Detect which cell encompasses the target text, then output its (X, Y) center coordinate. 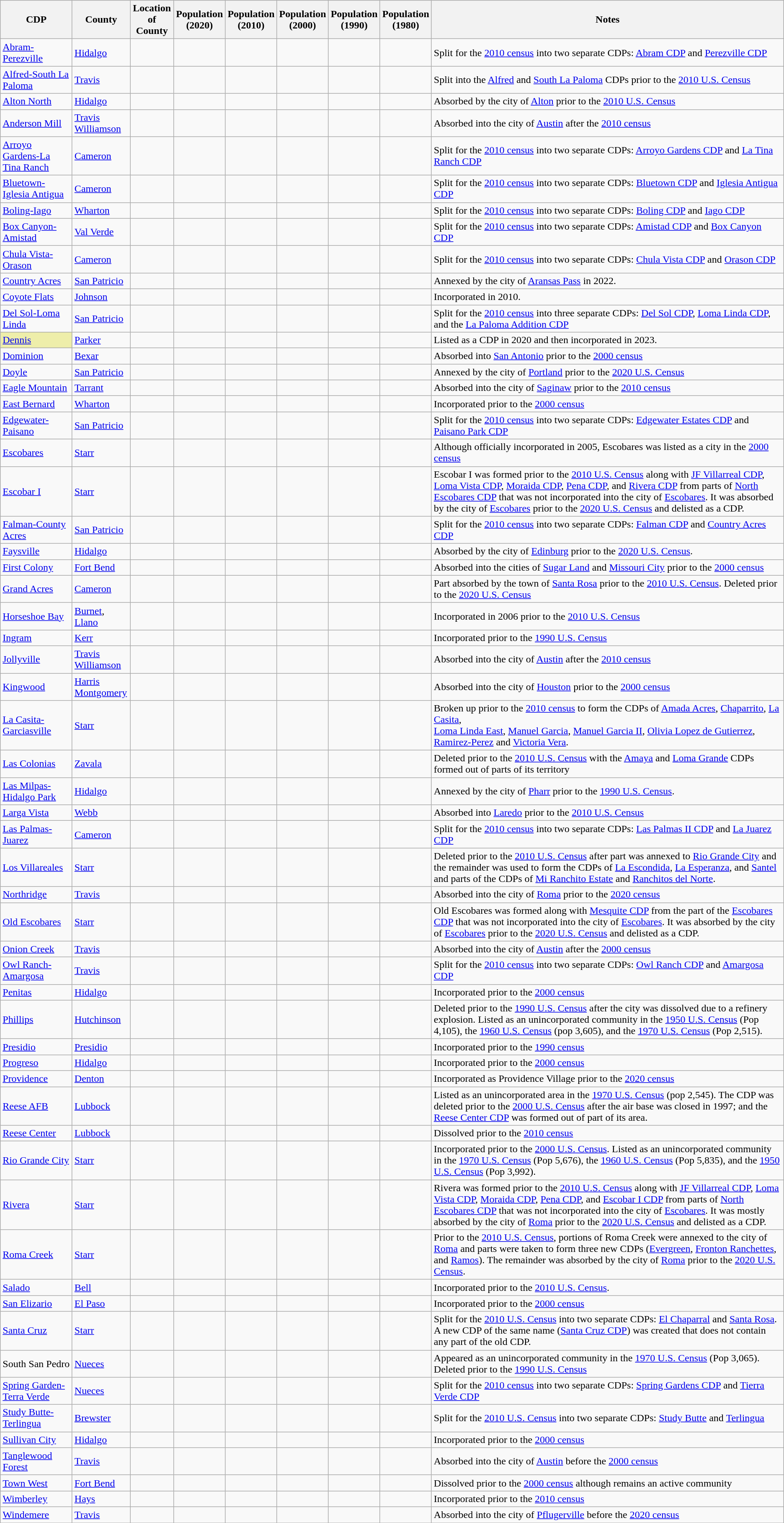
Split for the 2010 census into two separate CDPs: Spring Gardens CDP and Tierra Verde CDP (607, 1391)
Notes (607, 20)
Rivera (36, 1205)
Faysville (36, 551)
Absorbed into San Antonio prior to the 2000 census (607, 356)
Anderson Mill (36, 123)
Brewster (101, 1418)
Incorporated in 2010. (607, 297)
Wimberley (36, 1499)
Population (1980) (405, 20)
Santa Cruz (36, 1331)
Absorbed into the city of Austin after the 2000 census (607, 949)
Country Acres (36, 281)
Abram-Perezville (36, 53)
Bell (101, 1288)
Split for the 2010 census into two separate CDPs: Owl Ranch CDP and Amargosa CDP (607, 970)
Absorbed into the city of Roma prior to the 2020 census (607, 895)
County (101, 20)
Population(2020) (199, 20)
Old Escobares (36, 922)
Incorporated prior to the 2010 U.S. Census. (607, 1288)
Jollyville (36, 659)
Salado (36, 1288)
Split for the 2010 census into three separate CDPs: Del Sol CDP, Loma Linda CDP, and the La Paloma Addition CDP (607, 318)
Coyote Flats (36, 297)
Split for the 2010 census into two separate CDPs: Boling CDP and Iago CDP (607, 210)
Las Colonias (36, 764)
Tarrant (101, 388)
La Casita-Garciasville (36, 726)
Absorbed into Laredo prior to the 2010 U.S. Census (607, 813)
Appeared as an unincorporated community in the 1970 U.S. Census (Pop 3,065). Deleted prior to the 1990 U.S. Census (607, 1363)
Incorporated prior to the 1990 U.S. Census (607, 638)
Split into the Alfred and South La Paloma CDPs prior to the 2010 U.S. Census (607, 80)
Incorporated prior to the 2010 census (607, 1499)
Johnson (101, 297)
First Colony (36, 567)
Absorbed by the city of Edinburg prior to the 2020 U.S. Census. (607, 551)
Split for the 2010 census into two separate CDPs: Falman CDP and Country Acres CDP (607, 530)
Absorbed by the city of Alton prior to the 2010 U.S. Census (607, 101)
CDP (36, 20)
Dissolved prior to the 2000 census although remains an active community (607, 1483)
Roma Creek (36, 1254)
Listed as a CDP in 2020 and then incorporated in 2023. (607, 340)
Absorbed into the city of Pflugerville before the 2020 census (607, 1515)
Split for the 2010 census into two separate CDPs: Bluetown CDP and Iglesia Antigua CDP (607, 189)
Los Villareales (36, 867)
Eagle Mountain (36, 388)
Absorbed into the city of Saginaw prior to the 2010 census (607, 388)
Parker (101, 340)
El Paso (101, 1303)
Incorporated in 2006 prior to the 2010 U.S. Census (607, 616)
South San Pedro (36, 1363)
Alfred-South La Paloma (36, 80)
Falman-County Acres (36, 530)
Webb (101, 813)
Incorporated prior to the 1990 census (607, 1047)
Alton North (36, 101)
Las Milpas-Hidalgo Park (36, 791)
Population (1990) (354, 20)
Rio Grande City (36, 1161)
Chula Vista-Orason (36, 259)
Progreso (36, 1063)
Denton (101, 1078)
Horseshoe Bay (36, 616)
Boling-Iago (36, 210)
Tanglewood Forest (36, 1461)
East Bernard (36, 404)
Grand Acres (36, 589)
Part absorbed by the town of Santa Rosa prior to the 2010 U.S. Census. Deleted prior to the 2020 U.S. Census (607, 589)
Owl Ranch-Amargosa (36, 970)
Edgewater-Paisano (36, 426)
Population (2000) (302, 20)
Zavala (101, 764)
Kerr (101, 638)
Absorbed into the city of Austin before the 2000 census (607, 1461)
Doyle (36, 372)
Hutchinson (101, 1019)
Providence (36, 1078)
Split for the 2010 census into two separate CDPs: Abram CDP and Perezville CDP (607, 53)
Absorbed into the city of Houston prior to the 2000 census (607, 686)
Burnet, Llano (101, 616)
Val Verde (101, 232)
Split for the 2010 U.S. Census into two separate CDPs: Study Butte and Terlingua (607, 1418)
Town West (36, 1483)
Sullivan City (36, 1440)
Dennis (36, 340)
Box Canyon-Amistad (36, 232)
Split for the 2010 census into two separate CDPs: Edgewater Estates CDP and Paisano Park CDP (607, 426)
Windemere (36, 1515)
Onion Creek (36, 949)
Study Butte-Terlingua (36, 1418)
Location of County (152, 20)
Dissolved prior to the 2010 census (607, 1133)
Arroyo Gardens-La Tina Ranch (36, 156)
Northridge (36, 895)
Phillips (36, 1019)
Ingram (36, 638)
Split for the 2010 census into two separate CDPs: Arroyo Gardens CDP and La Tina Ranch CDP (607, 156)
Spring Garden-Terra Verde (36, 1391)
Dominion (36, 356)
Absorbed into the cities of Sugar Land and Missouri City prior to the 2000 census (607, 567)
Reese AFB (36, 1106)
Larga Vista (36, 813)
Annexed by the city of Portland prior to the 2020 U.S. Census (607, 372)
Although officially incorporated in 2005, Escobares was listed as a city in the 2000 census (607, 453)
Split for the 2010 census into two separate CDPs: Amistad CDP and Box Canyon CDP (607, 232)
Bexar (101, 356)
Annexed by the city of Pharr prior to the 1990 U.S. Census. (607, 791)
Escobar I (36, 491)
HarrisMontgomery (101, 686)
Las Palmas-Juarez (36, 835)
Incorporated as Providence Village prior to the 2020 census (607, 1078)
Bluetown-Iglesia Antigua (36, 189)
Deleted prior to the 2010 U.S. Census with the Amaya and Loma Grande CDPs formed out of parts of its territory (607, 764)
San Elizario (36, 1303)
Split for the 2010 census into two separate CDPs: Chula Vista CDP and Orason CDP (607, 259)
Hays (101, 1499)
Escobares (36, 453)
Annexed by the city of Aransas Pass in 2022. (607, 281)
Penitas (36, 992)
Split for the 2010 census into two separate CDPs: Las Palmas II CDP and La Juarez CDP (607, 835)
Reese Center (36, 1133)
Population (2010) (251, 20)
Kingwood (36, 686)
Del Sol-Loma Linda (36, 318)
